Return the [x, y] coordinate for the center point of the cell that contains the specified text.  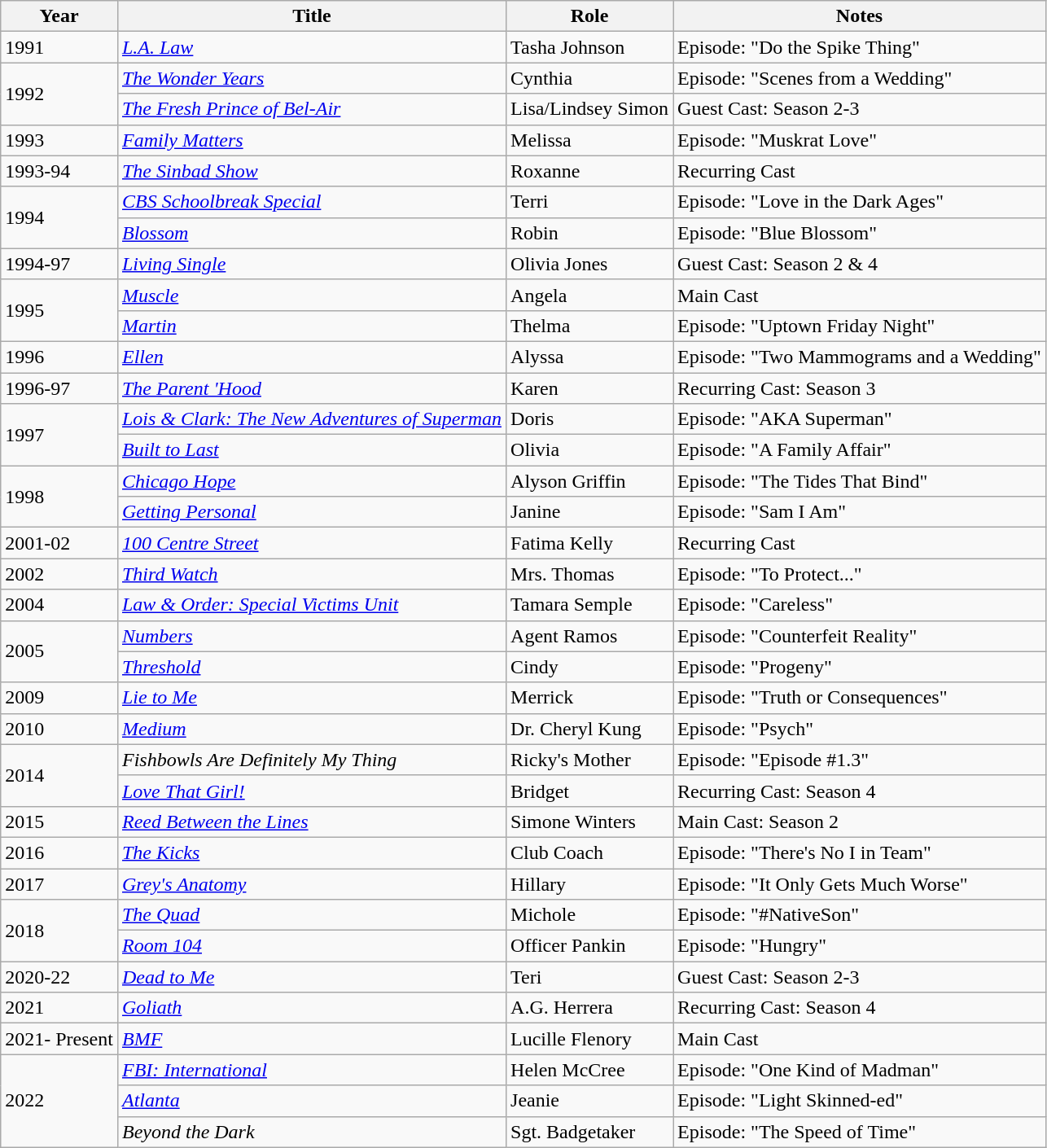
Alyssa [589, 357]
Lisa/Lindsey Simon [589, 109]
Tasha Johnson [589, 47]
Episode: "Hungry" [860, 946]
2005 [59, 651]
Episode: "Progeny" [860, 667]
1994-97 [59, 264]
Simone Winters [589, 822]
Goliath [311, 1008]
Atlanta [311, 1101]
2015 [59, 822]
Beyond the Dark [311, 1132]
Terri [589, 202]
Jeanie [589, 1101]
Dr. Cheryl Kung [589, 729]
The Quad [311, 915]
BMF [311, 1039]
Melissa [589, 140]
1996 [59, 357]
1992 [59, 94]
Medium [311, 729]
Merrick [589, 698]
Ricky's Mother [589, 760]
Grey's Anatomy [311, 883]
Year [59, 16]
Lois & Clark: The New Adventures of Superman [311, 419]
Hillary [589, 883]
1993 [59, 140]
Cindy [589, 667]
Alyson Griffin [589, 481]
Olivia Jones [589, 264]
Ellen [311, 357]
Chicago Hope [311, 481]
Episode: "Blue Blossom" [860, 233]
Episode: "#NativeSon" [860, 915]
2002 [59, 574]
2020-22 [59, 977]
Roxanne [589, 171]
Role [589, 16]
Threshold [311, 667]
Martin [311, 326]
Episode: "Truth or Consequences" [860, 698]
Teri [589, 977]
Angela [589, 295]
Michole [589, 915]
Episode: "Sam I Am" [860, 512]
2021- Present [59, 1039]
Olivia [589, 450]
Room 104 [311, 946]
Blossom [311, 233]
CBS Schoolbreak Special [311, 202]
Guest Cast: Season 2 & 4 [860, 264]
Robin [589, 233]
Episode: "The Tides That Bind" [860, 481]
2010 [59, 729]
The Fresh Prince of Bel-Air [311, 109]
Cynthia [589, 78]
1997 [59, 435]
2022 [59, 1101]
Episode: "Careless" [860, 605]
2009 [59, 698]
Third Watch [311, 574]
Helen McCree [589, 1070]
Fatima Kelly [589, 543]
Sgt. Badgetaker [589, 1132]
Reed Between the Lines [311, 822]
Dead to Me [311, 977]
2017 [59, 883]
Family Matters [311, 140]
Notes [860, 16]
Title [311, 16]
Muscle [311, 295]
Episode: "Love in the Dark Ages" [860, 202]
Officer Pankin [589, 946]
Episode: "Light Skinned-ed" [860, 1101]
Fishbowls Are Definitely My Thing [311, 760]
Episode: "AKA Superman" [860, 419]
2004 [59, 605]
Love That Girl! [311, 791]
Karen [589, 388]
Episode: "One Kind of Madman" [860, 1070]
Agent Ramos [589, 636]
Doris [589, 419]
Law & Order: Special Victims Unit [311, 605]
The Wonder Years [311, 78]
Episode: "To Protect..." [860, 574]
Main Cast: Season 2 [860, 822]
Tamara Semple [589, 605]
Getting Personal [311, 512]
Built to Last [311, 450]
Episode: "There's No I in Team" [860, 852]
L.A. Law [311, 47]
Recurring Cast: Season 3 [860, 388]
2018 [59, 931]
A.G. Herrera [589, 1008]
Episode: "A Family Affair" [860, 450]
The Kicks [311, 852]
1994 [59, 217]
1996-97 [59, 388]
1998 [59, 497]
The Sinbad Show [311, 171]
Janine [589, 512]
FBI: International [311, 1070]
Club Coach [589, 852]
1995 [59, 310]
Numbers [311, 636]
Episode: "Scenes from a Wedding" [860, 78]
Mrs. Thomas [589, 574]
Bridget [589, 791]
Episode: "Episode #1.3" [860, 760]
Episode: "Muskrat Love" [860, 140]
Living Single [311, 264]
Lie to Me [311, 698]
Lucille Flenory [589, 1039]
Episode: "Do the Spike Thing" [860, 47]
Episode: "Counterfeit Reality" [860, 636]
1991 [59, 47]
Episode: "It Only Gets Much Worse" [860, 883]
2016 [59, 852]
The Parent 'Hood [311, 388]
Episode: "Uptown Friday Night" [860, 326]
Episode: "The Speed of Time" [860, 1132]
1993-94 [59, 171]
100 Centre Street [311, 543]
2021 [59, 1008]
2014 [59, 775]
Episode: "Psych" [860, 729]
Episode: "Two Mammograms and a Wedding" [860, 357]
2001-02 [59, 543]
Thelma [589, 326]
